Return the (X, Y) coordinate for the center point of the cell that contains the specified text.  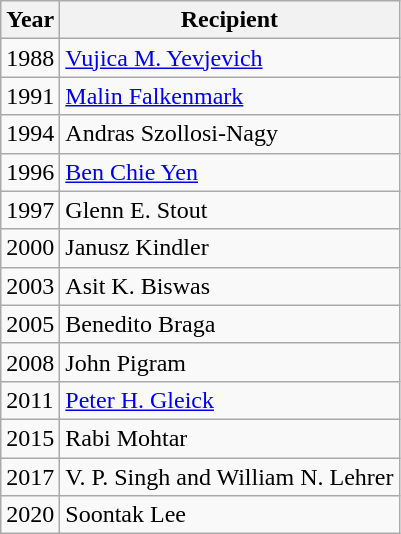
V. P. Singh and William N. Lehrer (230, 477)
Asit K. Biswas (230, 286)
Recipient (230, 20)
2000 (30, 248)
2008 (30, 362)
2017 (30, 477)
Glenn E. Stout (230, 210)
2015 (30, 438)
Benedito Braga (230, 324)
1994 (30, 134)
Soontak Lee (230, 515)
John Pigram (230, 362)
1988 (30, 58)
2003 (30, 286)
2020 (30, 515)
2011 (30, 400)
Andras Szollosi-Nagy (230, 134)
1996 (30, 172)
2005 (30, 324)
Ben Chie Yen (230, 172)
Rabi Mohtar (230, 438)
Malin Falkenmark (230, 96)
1997 (30, 210)
Vujica M. Yevjevich (230, 58)
Peter H. Gleick (230, 400)
1991 (30, 96)
Year (30, 20)
Janusz Kindler (230, 248)
